Provide the (x, y) coordinate of the cell's center where the given text is located.  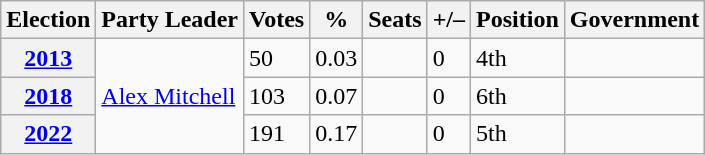
0.03 (336, 58)
Alex Mitchell (170, 96)
191 (276, 134)
% (336, 20)
103 (276, 96)
+/– (448, 20)
Party Leader (170, 20)
50 (276, 58)
5th (518, 134)
Votes (276, 20)
6th (518, 96)
2018 (48, 96)
Position (518, 20)
2013 (48, 58)
Government (634, 20)
4th (518, 58)
0.17 (336, 134)
Seats (395, 20)
0.07 (336, 96)
Election (48, 20)
2022 (48, 134)
